Return [x, y] of the center of cell containing provided text 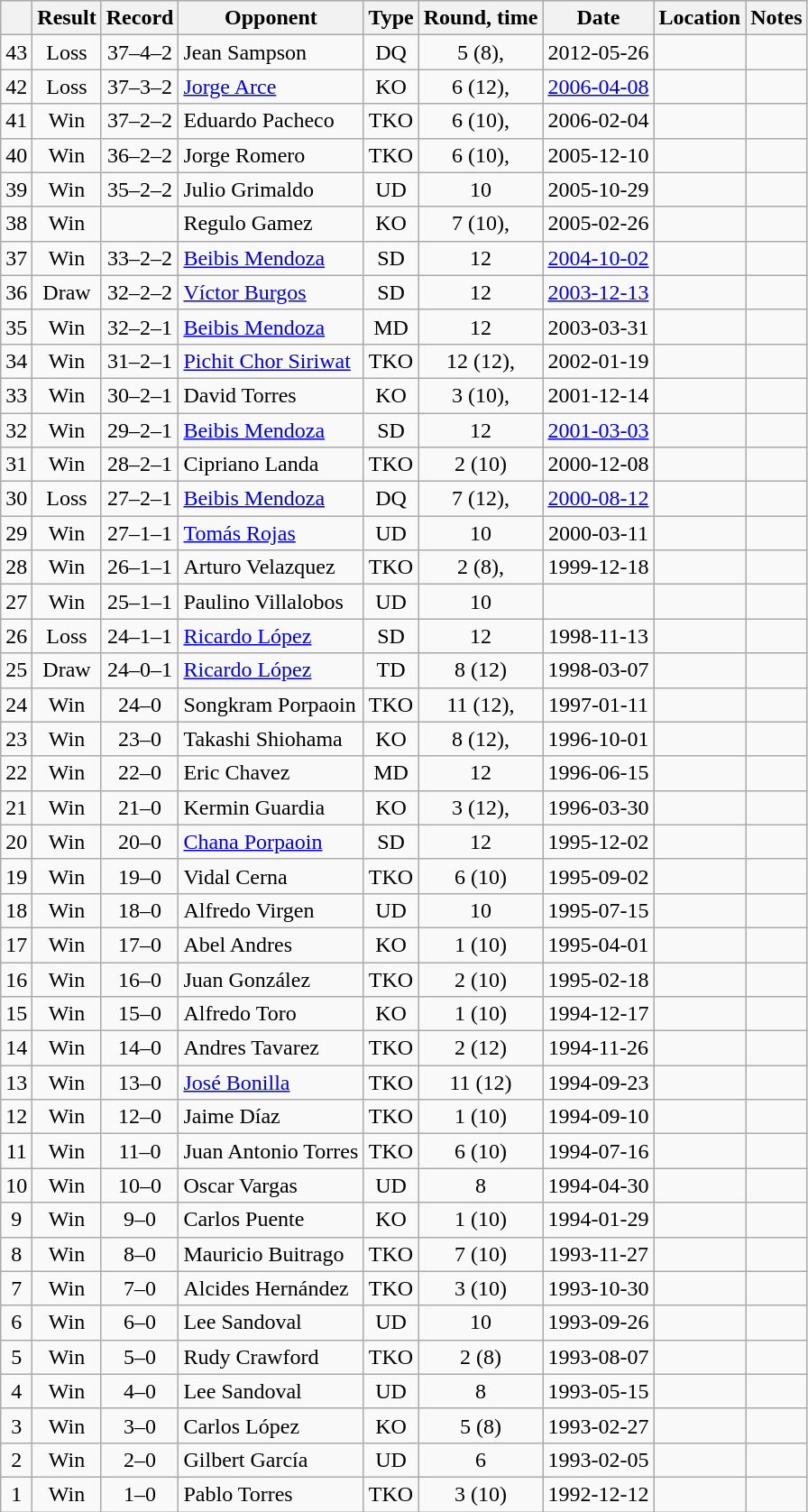
5 [16, 1357]
14 [16, 1048]
Pichit Chor Siriwat [271, 361]
1999-12-18 [599, 567]
28–2–1 [140, 465]
Round, time [481, 18]
1994-01-29 [599, 1220]
2002-01-19 [599, 361]
33–2–2 [140, 258]
1998-11-13 [599, 636]
7 [16, 1288]
Cipriano Landa [271, 465]
1996-10-01 [599, 739]
Carlos Puente [271, 1220]
4–0 [140, 1391]
37–2–2 [140, 121]
3 [16, 1425]
Takashi Shiohama [271, 739]
18 [16, 910]
1993-11-27 [599, 1254]
2 (8) [481, 1357]
1993-05-15 [599, 1391]
Tomás Rojas [271, 533]
16–0 [140, 979]
25 [16, 670]
19 [16, 876]
36 [16, 292]
1997-01-11 [599, 705]
Songkram Porpaoin [271, 705]
17–0 [140, 945]
9–0 [140, 1220]
José Bonilla [271, 1083]
2000-08-12 [599, 499]
Jorge Romero [271, 155]
2 (8), [481, 567]
2012-05-26 [599, 52]
32–2–1 [140, 327]
28 [16, 567]
22–0 [140, 773]
18–0 [140, 910]
7–0 [140, 1288]
7 (10), [481, 224]
Chana Porpaoin [271, 842]
Rudy Crawford [271, 1357]
1995-04-01 [599, 945]
Alfredo Toro [271, 1014]
20 [16, 842]
Opponent [271, 18]
Paulino Villalobos [271, 602]
33 [16, 395]
2005-10-29 [599, 189]
39 [16, 189]
1994-12-17 [599, 1014]
1994-11-26 [599, 1048]
24–0–1 [140, 670]
12 (12), [481, 361]
17 [16, 945]
37 [16, 258]
9 [16, 1220]
25–1–1 [140, 602]
Location [700, 18]
27–2–1 [140, 499]
Jaime Díaz [271, 1117]
2000-12-08 [599, 465]
1996-03-30 [599, 807]
8 (12), [481, 739]
1995-12-02 [599, 842]
21–0 [140, 807]
1993-09-26 [599, 1323]
20–0 [140, 842]
30–2–1 [140, 395]
32–2–2 [140, 292]
1993-08-07 [599, 1357]
30 [16, 499]
1994-09-23 [599, 1083]
2006-04-08 [599, 87]
2005-02-26 [599, 224]
2 (12) [481, 1048]
24–1–1 [140, 636]
6 (12), [481, 87]
5–0 [140, 1357]
Pablo Torres [271, 1494]
31–2–1 [140, 361]
27 [16, 602]
15 [16, 1014]
29 [16, 533]
6–0 [140, 1323]
2006-02-04 [599, 121]
3 (12), [481, 807]
26–1–1 [140, 567]
Jean Sampson [271, 52]
Oscar Vargas [271, 1185]
1992-12-12 [599, 1494]
David Torres [271, 395]
29–2–1 [140, 430]
38 [16, 224]
2–0 [140, 1460]
2001-03-03 [599, 430]
26 [16, 636]
42 [16, 87]
2004-10-02 [599, 258]
23 [16, 739]
2005-12-10 [599, 155]
11 (12) [481, 1083]
Eric Chavez [271, 773]
Abel Andres [271, 945]
Type [391, 18]
1994-04-30 [599, 1185]
43 [16, 52]
40 [16, 155]
1995-09-02 [599, 876]
Result [67, 18]
14–0 [140, 1048]
35 [16, 327]
23–0 [140, 739]
35–2–2 [140, 189]
31 [16, 465]
19–0 [140, 876]
27–1–1 [140, 533]
1993-02-05 [599, 1460]
Juan Antonio Torres [271, 1151]
1996-06-15 [599, 773]
Jorge Arce [271, 87]
1993-02-27 [599, 1425]
12–0 [140, 1117]
32 [16, 430]
1998-03-07 [599, 670]
22 [16, 773]
Julio Grimaldo [271, 189]
Eduardo Pacheco [271, 121]
16 [16, 979]
Alcides Hernández [271, 1288]
36–2–2 [140, 155]
15–0 [140, 1014]
1–0 [140, 1494]
1994-07-16 [599, 1151]
Notes [776, 18]
Kermin Guardia [271, 807]
37–4–2 [140, 52]
Gilbert García [271, 1460]
1993-10-30 [599, 1288]
2 [16, 1460]
4 [16, 1391]
8 (12) [481, 670]
2001-12-14 [599, 395]
13 [16, 1083]
2003-12-13 [599, 292]
21 [16, 807]
Vidal Cerna [271, 876]
34 [16, 361]
Juan González [271, 979]
Regulo Gamez [271, 224]
37–3–2 [140, 87]
1 [16, 1494]
24–0 [140, 705]
Víctor Burgos [271, 292]
TD [391, 670]
3 (10), [481, 395]
5 (8) [481, 1425]
3–0 [140, 1425]
7 (12), [481, 499]
41 [16, 121]
2003-03-31 [599, 327]
24 [16, 705]
Alfredo Virgen [271, 910]
7 (10) [481, 1254]
11 [16, 1151]
1995-02-18 [599, 979]
5 (8), [481, 52]
Record [140, 18]
Date [599, 18]
8–0 [140, 1254]
Arturo Velazquez [271, 567]
1994-09-10 [599, 1117]
Mauricio Buitrago [271, 1254]
1995-07-15 [599, 910]
10–0 [140, 1185]
11–0 [140, 1151]
Andres Tavarez [271, 1048]
11 (12), [481, 705]
2000-03-11 [599, 533]
Carlos López [271, 1425]
13–0 [140, 1083]
